Locate the cell with the specified text and output its (x, y) center coordinate. 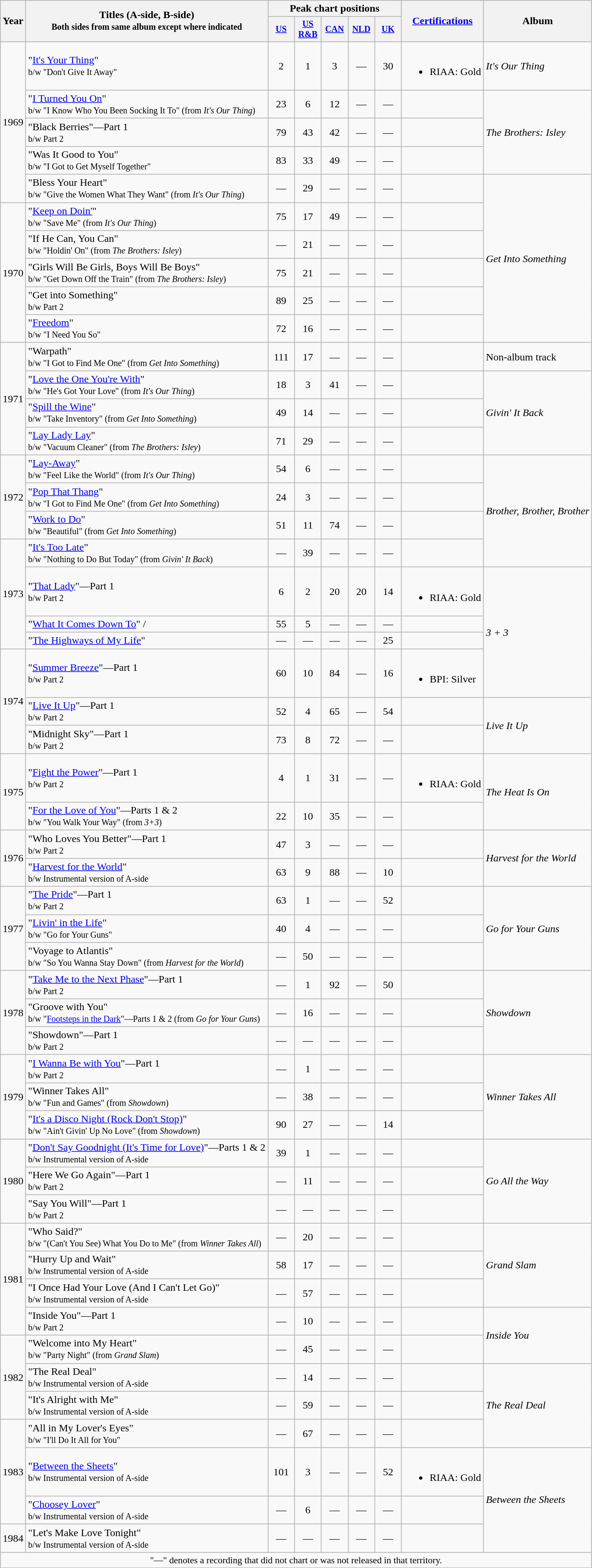
43 (308, 132)
"Welcome into My Heart"b/w "Party Night" (from Grand Slam) (147, 1349)
73 (281, 740)
CAN (335, 29)
It's Our Thing (537, 66)
The Real Deal (537, 1405)
83 (281, 160)
"Showdown"—Part 1b/w Part 2 (147, 1041)
"Fight the Power"—Part 1b/w Part 2 (147, 778)
1979 (13, 1097)
"Bless Your Heart"b/w "Give the Women What They Want" (from It's Our Thing) (147, 189)
67 (308, 1433)
"Keep on Doin'"b/w "Save Me" (from It's Our Thing) (147, 216)
Album (537, 21)
"Choosey Lover"b/w Instrumental version of A-side (147, 1510)
UK (388, 29)
40 (281, 929)
"Hurry Up and Wait"b/w Instrumental version of A-side (147, 1265)
65 (335, 711)
42 (335, 132)
88 (335, 873)
"Was It Good to You"b/w "I Got to Get Myself Together" (147, 160)
"—" denotes a recording that did not chart or was not released in that territory. (296, 1560)
38 (308, 1097)
1976 (13, 858)
27 (308, 1125)
1972 (13, 497)
"All in My Lover's Eyes"b/w "I'll Do It All for You" (147, 1433)
Live It Up (537, 726)
1980 (13, 1181)
"What It Comes Down To" / (147, 624)
Titles (A-side, B-side)Both sides from same album except where indicated (147, 21)
"The Pride"—Part 1b/w Part 2 (147, 900)
NLD (361, 29)
Go for Your Guns (537, 929)
"I Once Had Your Love (And I Can't Let Go)"b/w Instrumental version of A-side (147, 1293)
60 (281, 673)
30 (388, 66)
1973 (13, 594)
"Say You Will"—Part 1b/w Part 2 (147, 1209)
"It's a Disco Night (Rock Don't Stop)"b/w "Ain't Givin' Up No Love" (from Showdown) (147, 1125)
"Inside You"—Part 1b/w Part 2 (147, 1321)
Brother, Brother, Brother (537, 511)
"Get into Something"b/w Part 2 (147, 301)
111 (281, 357)
Between the Sheets (537, 1499)
1970 (13, 272)
79 (281, 132)
58 (281, 1265)
12 (335, 104)
1983 (13, 1472)
35 (335, 817)
"Harvest for the World"b/w Instrumental version of A-side (147, 873)
Peak chart positions (335, 9)
"It's Too Late"b/w "Nothing to Do But Today" (from Givin' It Back) (147, 553)
Grand Slam (537, 1265)
"That Lady"—Part 1b/w Part 2 (147, 592)
"For the Love of You"—Parts 1 & 2b/w "You Walk Your Way" (from 3+3) (147, 817)
24 (281, 497)
"I Wanna Be with You"—Part 1b/w Part 2 (147, 1068)
47 (281, 844)
"Lay Lady Lay"b/w "Vacuum Cleaner" (from The Brothers: Isley) (147, 441)
Certifications (442, 21)
"I Turned You On"b/w "I Know Who You Been Socking It To" (from It's Our Thing) (147, 104)
"It's Your Thing"b/w "Don't Give It Away" (147, 66)
"Between the Sheets"b/w Instrumental version of A-side (147, 1472)
Year (13, 21)
1982 (13, 1377)
"Who Loves You Better"—Part 1b/w Part 2 (147, 844)
74 (335, 525)
3 + 3 (537, 632)
"It's Alright with Me"b/w Instrumental version of A-side (147, 1405)
"If He Can, You Can"b/w "Holdin' On" (from The Brothers: Isley) (147, 245)
"Warpath"b/w "I Got to Find Me One" (from Get Into Something) (147, 357)
"Black Berries"—Part 1b/w Part 2 (147, 132)
"Girls Will Be Girls, Boys Will Be Boys"b/w "Get Down Off the Train" (from The Brothers: Isley) (147, 272)
90 (281, 1125)
The Heat Is On (537, 792)
1977 (13, 929)
"Livin' in the Life"b/w "Go for Your Guns" (147, 929)
89 (281, 301)
"Voyage to Atlantis"b/w "So You Wanna Stay Down" (from Harvest for the World) (147, 956)
Winner Takes All (537, 1097)
"Work to Do"b/w "Beautiful" (from Get Into Something) (147, 525)
"Take Me to the Next Phase"—Part 1b/w Part 2 (147, 985)
45 (308, 1349)
"The Highways of My Life" (147, 641)
"Don't Say Goodnight (It's Time for Love)"—Parts 1 & 2b/w Instrumental version of A-side (147, 1153)
1969 (13, 122)
51 (281, 525)
"Love the One You're With"b/w "He's Got Your Love" (from It's Our Thing) (147, 385)
The Brothers: Isley (537, 132)
23 (281, 104)
"Pop That Thang"b/w "I Got to Find Me One" (from Get Into Something) (147, 497)
"Groove with You"b/w "Footsteps in the Dark"—Parts 1 & 2 (from Go for Your Guns) (147, 1012)
84 (335, 673)
18 (281, 385)
"Spill the Wine"b/w "Take Inventory" (from Get Into Something) (147, 413)
"Who Said?"b/w "(Can't You See) What You Do to Me" (from Winner Takes All) (147, 1237)
"Freedom"b/w "I Need You So" (147, 329)
9 (308, 873)
1984 (13, 1538)
5 (308, 624)
"The Real Deal"b/w Instrumental version of A-side (147, 1377)
Inside You (537, 1335)
101 (281, 1472)
Givin' It Back (537, 413)
USR&B (308, 29)
1974 (13, 701)
Non-album track (537, 357)
71 (281, 441)
Get Into Something (537, 259)
"Here We Go Again"—Part 1b/w Part 2 (147, 1181)
Harvest for the World (537, 858)
33 (308, 160)
Showdown (537, 1012)
1975 (13, 792)
"Live It Up"—Part 1b/w Part 2 (147, 711)
92 (335, 985)
"Midnight Sky"—Part 1b/w Part 2 (147, 740)
57 (308, 1293)
41 (335, 385)
"Let's Make Love Tonight"b/w Instrumental version of A-side (147, 1538)
31 (335, 778)
1978 (13, 1012)
1971 (13, 399)
55 (281, 624)
BPI: Silver (442, 673)
8 (308, 740)
1981 (13, 1279)
22 (281, 817)
"Summer Breeze"—Part 1b/w Part 2 (147, 673)
Go All the Way (537, 1181)
59 (308, 1405)
"Winner Takes All"b/w "Fun and Games" (from Showdown) (147, 1097)
US (281, 29)
"Lay-Away"b/w "Feel Like the World" (from It's Our Thing) (147, 469)
